Extract the [X, Y] coordinate from the center of the cell holding the provided text.  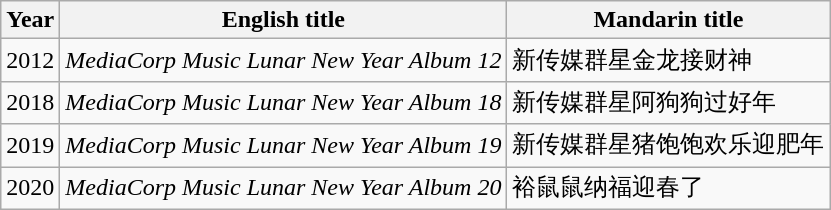
Mandarin title [668, 20]
MediaCorp Music Lunar New Year Album 19 [284, 146]
新传媒群星金龙接财神 [668, 60]
新传媒群星阿狗狗过好年 [668, 102]
2012 [30, 60]
裕鼠鼠纳福迎春了 [668, 188]
2018 [30, 102]
Year [30, 20]
新传媒群星猪饱饱欢乐迎肥年 [668, 146]
MediaCorp Music Lunar New Year Album 12 [284, 60]
English title [284, 20]
MediaCorp Music Lunar New Year Album 18 [284, 102]
2019 [30, 146]
2020 [30, 188]
MediaCorp Music Lunar New Year Album 20 [284, 188]
